From the cell containing the given text, extract its center point as (X, Y) coordinate. 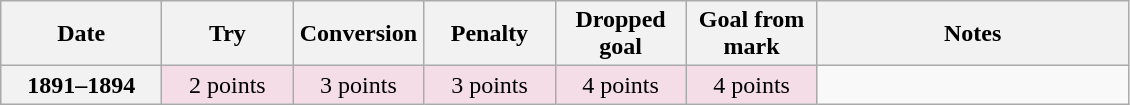
Conversion (358, 34)
Date (82, 34)
Try (228, 34)
Goal from mark (752, 34)
2 points (228, 85)
Dropped goal (620, 34)
Penalty (490, 34)
1891–1894 (82, 85)
Notes (972, 34)
